For the text-containing cell, return its midpoint in [x, y] coordinate format. 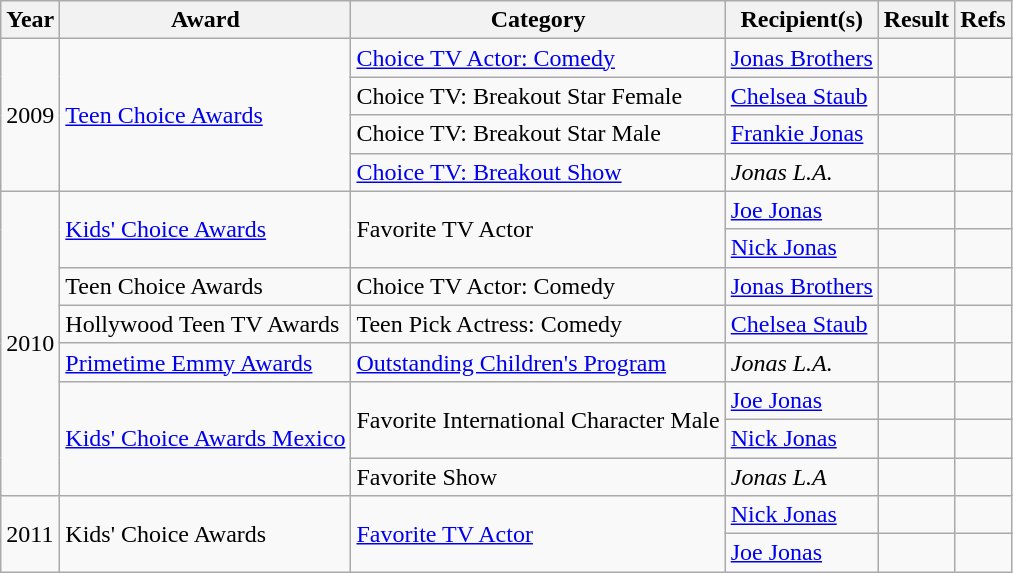
2011 [30, 534]
Choice TV: Breakout Show [538, 172]
Teen Pick Actress: Comedy [538, 324]
Year [30, 20]
2010 [30, 343]
2009 [30, 115]
Choice TV: Breakout Star Female [538, 96]
Jonas L.A [802, 477]
Refs [983, 20]
Hollywood Teen TV Awards [206, 324]
Outstanding Children's Program [538, 362]
Choice TV: Breakout Star Male [538, 134]
Result [916, 20]
Primetime Emmy Awards [206, 362]
Kids' Choice Awards Mexico [206, 438]
Frankie Jonas [802, 134]
Category [538, 20]
Favorite International Character Male [538, 419]
Recipient(s) [802, 20]
Favorite Show [538, 477]
Award [206, 20]
